Output the (x, y) coordinate of the center of the cell containing the given text.  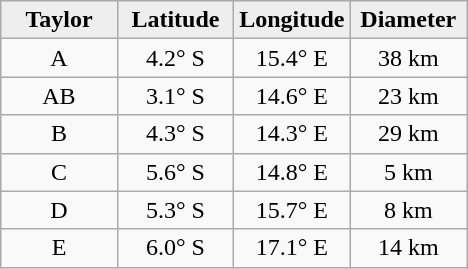
15.4° E (292, 58)
6.0° S (175, 248)
4.2° S (175, 58)
D (59, 210)
14.6° E (292, 96)
4.3° S (175, 134)
15.7° E (292, 210)
C (59, 172)
Diameter (408, 20)
E (59, 248)
8 km (408, 210)
38 km (408, 58)
14.3° E (292, 134)
14 km (408, 248)
A (59, 58)
5 km (408, 172)
Longitude (292, 20)
17.1° E (292, 248)
Taylor (59, 20)
B (59, 134)
23 km (408, 96)
5.3° S (175, 210)
14.8° E (292, 172)
3.1° S (175, 96)
Latitude (175, 20)
29 km (408, 134)
5.6° S (175, 172)
AB (59, 96)
